Provide the (X, Y) coordinate of the cell's center where the given text is located.  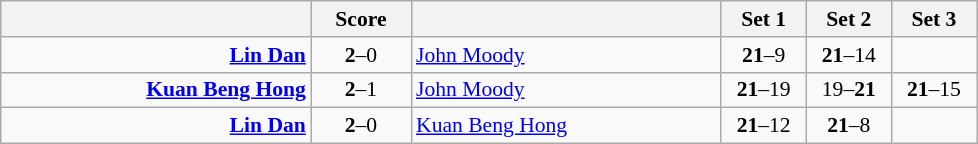
21–19 (764, 90)
Score (361, 19)
Set 3 (934, 19)
21–15 (934, 90)
19–21 (848, 90)
2–1 (361, 90)
Set 2 (848, 19)
21–14 (848, 55)
21–8 (848, 126)
Set 1 (764, 19)
21–12 (764, 126)
21–9 (764, 55)
